Determine the (X, Y) coordinate at the center of the cell enclosing the given text.  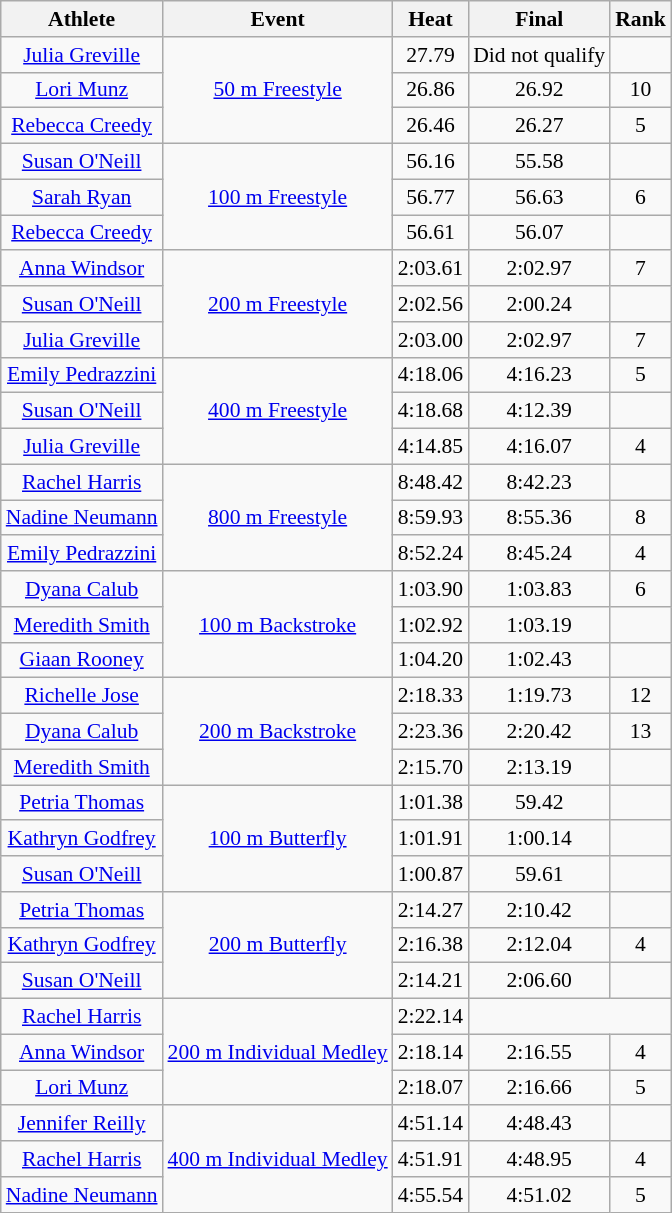
8:42.23 (539, 482)
8:48.42 (430, 482)
1:04.20 (430, 660)
4:12.39 (539, 411)
56.77 (430, 197)
50 m Freestyle (278, 90)
8:45.24 (539, 554)
4:51.14 (430, 1124)
2:20.42 (539, 732)
26.46 (430, 126)
56.16 (430, 162)
2:18.14 (430, 1052)
1:02.92 (430, 625)
Did not qualify (539, 55)
400 m Individual Medley (278, 1160)
1:01.91 (430, 839)
1:03.90 (430, 589)
Final (539, 19)
Sarah Ryan (82, 197)
800 m Freestyle (278, 518)
2:16.55 (539, 1052)
Rank (640, 19)
2:02.56 (430, 304)
2:22.14 (430, 1017)
56.07 (539, 233)
10 (640, 90)
59.42 (539, 803)
4:14.85 (430, 447)
4:18.06 (430, 375)
2:23.36 (430, 732)
4:51.02 (539, 1195)
Giaan Rooney (82, 660)
100 m Freestyle (278, 198)
4:18.68 (430, 411)
8 (640, 518)
55.58 (539, 162)
2:16.38 (430, 945)
2:18.33 (430, 696)
4:16.07 (539, 447)
200 m Individual Medley (278, 1052)
8:52.24 (430, 554)
2:14.21 (430, 981)
2:10.42 (539, 910)
4:48.43 (539, 1124)
1:03.19 (539, 625)
2:16.66 (539, 1088)
1:19.73 (539, 696)
Jennifer Reilly (82, 1124)
1:00.87 (430, 874)
2:15.70 (430, 767)
Event (278, 19)
27.79 (430, 55)
400 m Freestyle (278, 410)
26.92 (539, 90)
Athlete (82, 19)
200 m Freestyle (278, 304)
26.27 (539, 126)
Heat (430, 19)
4:55.54 (430, 1195)
26.86 (430, 90)
2:03.00 (430, 340)
100 m Butterfly (278, 838)
2:13.19 (539, 767)
2:12.04 (539, 945)
2:00.24 (539, 304)
56.63 (539, 197)
56.61 (430, 233)
4:16.23 (539, 375)
2:14.27 (430, 910)
200 m Butterfly (278, 946)
59.61 (539, 874)
2:18.07 (430, 1088)
4:51.91 (430, 1159)
13 (640, 732)
200 m Backstroke (278, 732)
4:48.95 (539, 1159)
8:59.93 (430, 518)
2:03.61 (430, 269)
1:01.38 (430, 803)
1:00.14 (539, 839)
12 (640, 696)
100 m Backstroke (278, 624)
2:06.60 (539, 981)
8:55.36 (539, 518)
1:02.43 (539, 660)
Richelle Jose (82, 696)
1:03.83 (539, 589)
